Capture the cell that displays the provided text and extract its (X, Y) central coordinate. 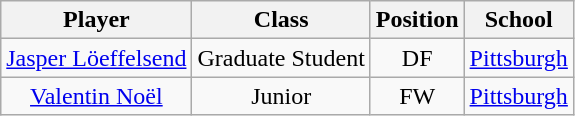
FW (417, 96)
Position (417, 20)
Graduate Student (281, 58)
Jasper Löeffelsend (96, 58)
Junior (281, 96)
Class (281, 20)
DF (417, 58)
School (518, 20)
Valentin Noël (96, 96)
Player (96, 20)
